Find where the given text appears and provide that cell's center as (X, Y) coordinate. 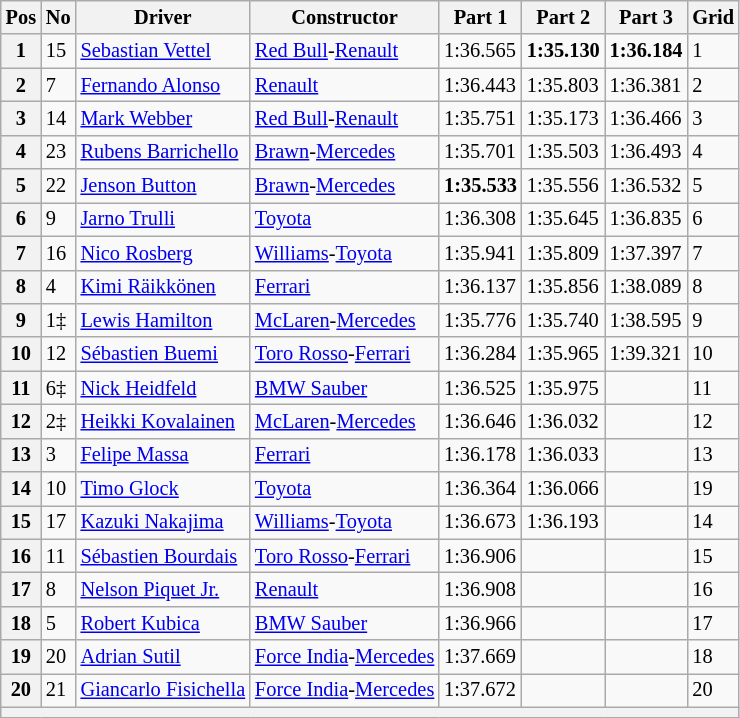
1:35.130 (564, 51)
Nico Rosberg (163, 253)
1:35.856 (564, 287)
Felipe Massa (163, 455)
1‡ (58, 320)
1:36.646 (480, 421)
Fernando Alonso (163, 85)
Sébastien Bourdais (163, 556)
6‡ (58, 388)
1:36.066 (564, 489)
1:36.137 (480, 287)
Constructor (344, 17)
1:36.525 (480, 388)
1:36.906 (480, 556)
1:35.965 (564, 354)
1:35.803 (564, 85)
Kazuki Nakajima (163, 522)
1:35.740 (564, 320)
1:36.493 (646, 152)
1:37.672 (480, 690)
1:37.397 (646, 253)
1:37.669 (480, 657)
21 (58, 690)
1:36.184 (646, 51)
1:38.089 (646, 287)
Timo Glock (163, 489)
Giancarlo Fisichella (163, 690)
1:38.595 (646, 320)
1:36.033 (564, 455)
1:35.173 (564, 118)
Rubens Barrichello (163, 152)
Mark Webber (163, 118)
Pos (21, 17)
Heikki Kovalainen (163, 421)
Driver (163, 17)
1:36.835 (646, 219)
1:35.975 (564, 388)
1:36.532 (646, 186)
Jenson Button (163, 186)
1:36.284 (480, 354)
Part 3 (646, 17)
Nelson Piquet Jr. (163, 589)
1:35.533 (480, 186)
1:36.443 (480, 85)
Grid (713, 17)
Kimi Räikkönen (163, 287)
1:36.673 (480, 522)
1:35.809 (564, 253)
Lewis Hamilton (163, 320)
No (58, 17)
1:36.381 (646, 85)
1:36.908 (480, 589)
Part 1 (480, 17)
1:36.178 (480, 455)
1:36.466 (646, 118)
1:36.308 (480, 219)
1:35.776 (480, 320)
1:35.941 (480, 253)
1:36.565 (480, 51)
1:36.966 (480, 623)
Robert Kubica (163, 623)
2‡ (58, 421)
1:36.364 (480, 489)
Sebastian Vettel (163, 51)
Part 2 (564, 17)
1:35.645 (564, 219)
1:36.032 (564, 421)
23 (58, 152)
Jarno Trulli (163, 219)
1:35.751 (480, 118)
Adrian Sutil (163, 657)
1:35.503 (564, 152)
1:36.193 (564, 522)
22 (58, 186)
1:35.556 (564, 186)
1:35.701 (480, 152)
Sébastien Buemi (163, 354)
1:39.321 (646, 354)
Nick Heidfeld (163, 388)
